From the cell containing the given text, extract its center point as [x, y] coordinate. 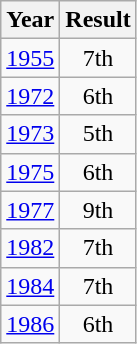
9th [98, 210]
1975 [30, 172]
Result [98, 20]
1982 [30, 248]
1955 [30, 58]
1972 [30, 96]
5th [98, 134]
1986 [30, 324]
1973 [30, 134]
1984 [30, 286]
1977 [30, 210]
Year [30, 20]
